Pinpoint the cell where the given text exists, returning its [X, Y] midpoint coordinate. 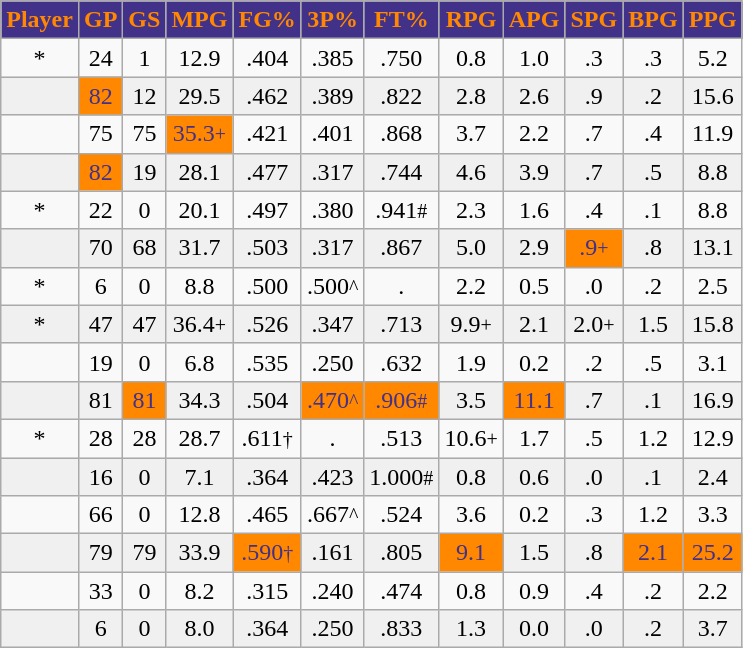
6.8 [200, 362]
2.0+ [594, 324]
.744 [402, 172]
RPG [471, 20]
13.1 [712, 248]
15.6 [712, 96]
1.6 [534, 210]
.404 [267, 58]
15.8 [712, 324]
11.9 [712, 134]
FG% [267, 20]
29.5 [200, 96]
0.0 [534, 629]
2.4 [712, 477]
5.2 [712, 58]
.465 [267, 515]
.833 [402, 629]
4.6 [471, 172]
5.0 [471, 248]
.513 [402, 438]
20.1 [200, 210]
GP [100, 20]
8.0 [200, 629]
.632 [402, 362]
.503 [267, 248]
1.3 [471, 629]
31.7 [200, 248]
.906# [402, 400]
3P% [332, 20]
FT% [402, 20]
.500 [267, 286]
33.9 [200, 553]
.867 [402, 248]
.315 [267, 591]
66 [100, 515]
.713 [402, 324]
PPG [712, 20]
33 [100, 591]
BPG [653, 20]
2.5 [712, 286]
.474 [402, 591]
3.5 [471, 400]
9.1 [471, 553]
.9 [594, 96]
3.6 [471, 515]
24 [100, 58]
.385 [332, 58]
.611† [267, 438]
3.9 [534, 172]
.347 [332, 324]
1.0 [534, 58]
.590† [267, 553]
.421 [267, 134]
1 [144, 58]
10.6+ [471, 438]
.504 [267, 400]
.868 [402, 134]
34.3 [200, 400]
.524 [402, 515]
12 [144, 96]
1.7 [534, 438]
28.7 [200, 438]
16 [100, 477]
SPG [594, 20]
.526 [267, 324]
.9+ [594, 248]
APG [534, 20]
9.9+ [471, 324]
22 [100, 210]
.470^ [332, 400]
7.1 [200, 477]
16.9 [712, 400]
.500^ [332, 286]
.497 [267, 210]
GS [144, 20]
12.8 [200, 515]
.750 [402, 58]
2.8 [471, 96]
25.2 [712, 553]
1.000# [402, 477]
.380 [332, 210]
.240 [332, 591]
3.3 [712, 515]
MPG [200, 20]
2.3 [471, 210]
.477 [267, 172]
0.5 [534, 286]
70 [100, 248]
0.6 [534, 477]
.822 [402, 96]
.401 [332, 134]
0.9 [534, 591]
Player [40, 20]
.667^ [332, 515]
68 [144, 248]
.941# [402, 210]
36.4+ [200, 324]
8.2 [200, 591]
1.9 [471, 362]
.161 [332, 553]
.805 [402, 553]
.535 [267, 362]
11.1 [534, 400]
3.1 [712, 362]
2.6 [534, 96]
.423 [332, 477]
35.3+ [200, 134]
.462 [267, 96]
.389 [332, 96]
2.9 [534, 248]
28.1 [200, 172]
